From the cell containing the given text, extract its center point as (X, Y) coordinate. 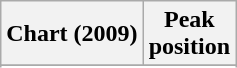
Peakposition (189, 34)
Chart (2009) (72, 34)
